Return the [X, Y] coordinate for the center point of the cell that contains the specified text.  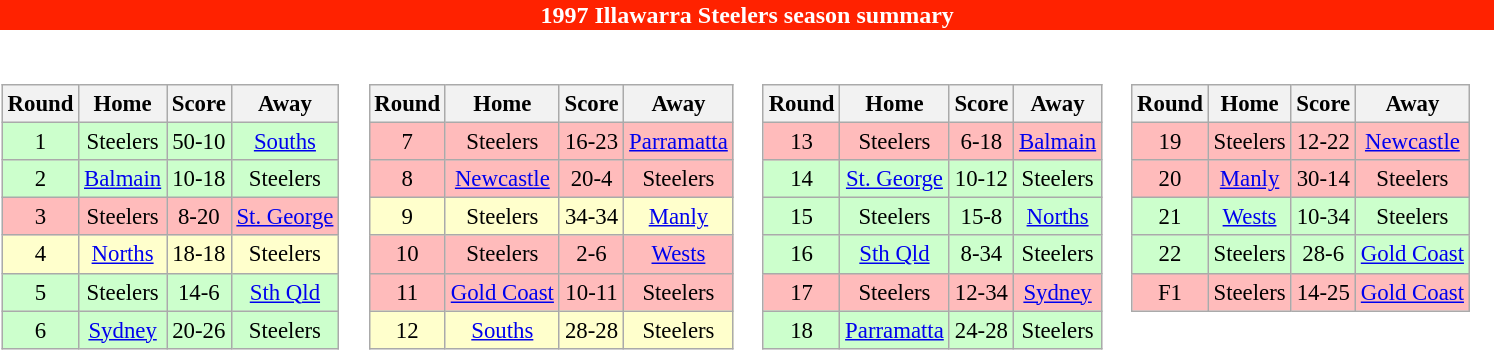
17 [801, 292]
24-28 [982, 330]
10-18 [198, 179]
4 [40, 254]
5 [40, 292]
7 [407, 142]
34-34 [592, 217]
8 [407, 179]
2 [40, 179]
14 [801, 179]
18 [801, 330]
12-22 [1324, 142]
1 [40, 142]
16 [801, 254]
6 [40, 330]
28-28 [592, 330]
13 [801, 142]
16-23 [592, 142]
14-6 [198, 292]
F1 [1170, 292]
10 [407, 254]
10-12 [982, 179]
20 [1170, 179]
8-34 [982, 254]
22 [1170, 254]
18-18 [198, 254]
10-34 [1324, 217]
30-14 [1324, 179]
20-26 [198, 330]
6-18 [982, 142]
19 [1170, 142]
15 [801, 217]
15-8 [982, 217]
12 [407, 330]
9 [407, 217]
3 [40, 217]
11 [407, 292]
2-6 [592, 254]
21 [1170, 217]
14-25 [1324, 292]
50-10 [198, 142]
10-11 [592, 292]
12-34 [982, 292]
20-4 [592, 179]
28-6 [1324, 254]
1997 Illawarra Steelers season summary [747, 15]
8-20 [198, 217]
